Return (X, Y) of the center of cell containing provided text 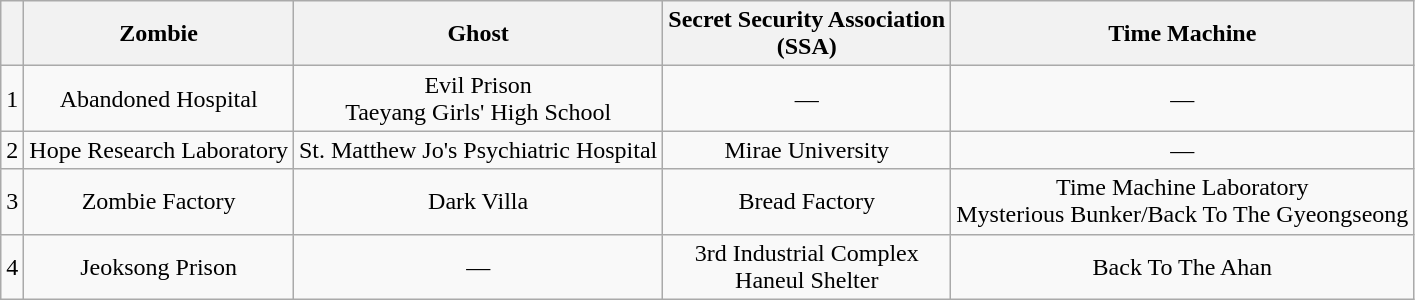
4 (12, 266)
Time Machine LaboratoryMysterious Bunker/Back To The Gyeongseong (1182, 202)
St. Matthew Jo's Psychiatric Hospital (478, 150)
Mirae University (807, 150)
Ghost (478, 34)
1 (12, 98)
Back To The Ahan (1182, 266)
Bread Factory (807, 202)
2 (12, 150)
Hope Research Laboratory (159, 150)
Abandoned Hospital (159, 98)
Jeoksong Prison (159, 266)
Dark Villa (478, 202)
Zombie (159, 34)
3rd Industrial ComplexHaneul Shelter (807, 266)
Evil Prison Taeyang Girls' High School (478, 98)
Zombie Factory (159, 202)
3 (12, 202)
Secret Security Association(SSA) (807, 34)
Time Machine (1182, 34)
